Capture the cell that displays the provided text and extract its (X, Y) central coordinate. 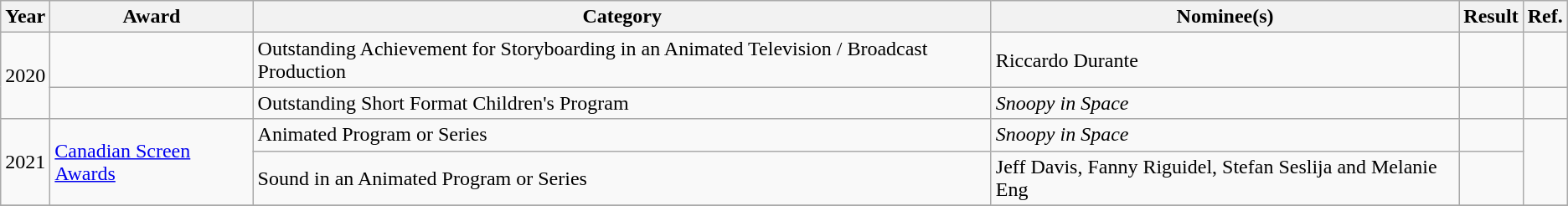
Canadian Screen Awards (152, 162)
2020 (25, 75)
2021 (25, 162)
Jeff Davis, Fanny Riguidel, Stefan Seslija and Melanie Eng (1225, 178)
Nominee(s) (1225, 17)
Riccardo Durante (1225, 60)
Category (622, 17)
Sound in an Animated Program or Series (622, 178)
Year (25, 17)
Animated Program or Series (622, 135)
Ref. (1545, 17)
Result (1491, 17)
Outstanding Short Format Children's Program (622, 103)
Outstanding Achievement for Storyboarding in an Animated Television / Broadcast Production (622, 60)
Award (152, 17)
